For the text-containing cell, return its midpoint in (x, y) coordinate format. 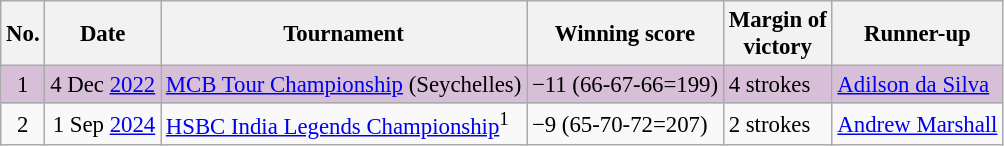
Margin ofvictory (778, 34)
Adilson da Silva (918, 85)
MCB Tour Championship (Seychelles) (343, 85)
Winning score (626, 34)
1 Sep 2024 (103, 124)
−11 (66-67-66=199) (626, 85)
4 strokes (778, 85)
Tournament (343, 34)
−9 (65-70-72=207) (626, 124)
HSBC India Legends Championship1 (343, 124)
2 strokes (778, 124)
1 (23, 85)
Date (103, 34)
Andrew Marshall (918, 124)
Runner-up (918, 34)
No. (23, 34)
2 (23, 124)
4 Dec 2022 (103, 85)
